For the text-containing cell, return its midpoint in [X, Y] coordinate format. 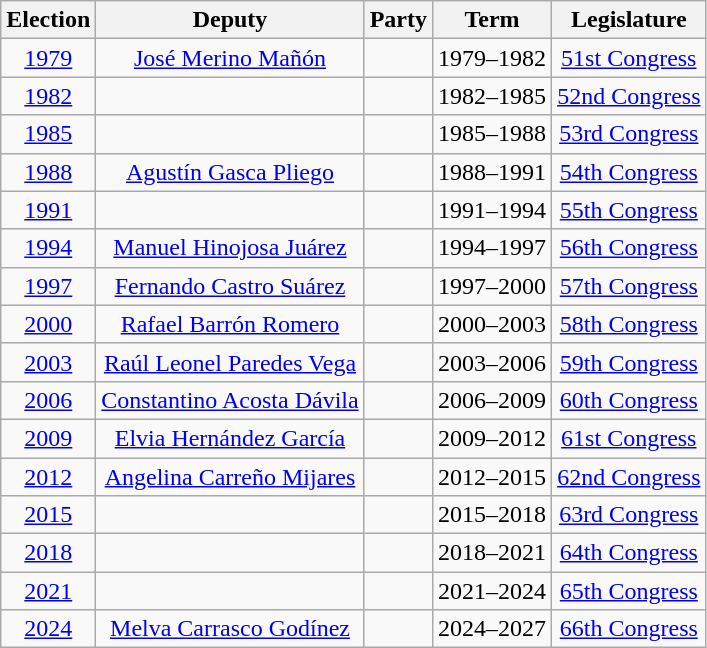
Fernando Castro Suárez [230, 286]
1994 [48, 248]
1985–1988 [492, 134]
Constantino Acosta Dávila [230, 400]
1988 [48, 172]
1991 [48, 210]
2003–2006 [492, 362]
1982–1985 [492, 96]
1991–1994 [492, 210]
Melva Carrasco Godínez [230, 629]
2018 [48, 553]
2009–2012 [492, 438]
Party [398, 20]
2015 [48, 515]
2018–2021 [492, 553]
Raúl Leonel Paredes Vega [230, 362]
Agustín Gasca Pliego [230, 172]
1979–1982 [492, 58]
Election [48, 20]
56th Congress [629, 248]
59th Congress [629, 362]
51st Congress [629, 58]
66th Congress [629, 629]
53rd Congress [629, 134]
2021–2024 [492, 591]
61st Congress [629, 438]
Term [492, 20]
54th Congress [629, 172]
60th Congress [629, 400]
2021 [48, 591]
2006 [48, 400]
65th Congress [629, 591]
2015–2018 [492, 515]
63rd Congress [629, 515]
2009 [48, 438]
2000–2003 [492, 324]
1997–2000 [492, 286]
José Merino Mañón [230, 58]
1988–1991 [492, 172]
2024 [48, 629]
55th Congress [629, 210]
1985 [48, 134]
2000 [48, 324]
57th Congress [629, 286]
Elvia Hernández García [230, 438]
62nd Congress [629, 477]
2006–2009 [492, 400]
2024–2027 [492, 629]
1997 [48, 286]
1994–1997 [492, 248]
2012 [48, 477]
Manuel Hinojosa Juárez [230, 248]
52nd Congress [629, 96]
64th Congress [629, 553]
Angelina Carreño Mijares [230, 477]
58th Congress [629, 324]
2012–2015 [492, 477]
Rafael Barrón Romero [230, 324]
1982 [48, 96]
Legislature [629, 20]
1979 [48, 58]
Deputy [230, 20]
2003 [48, 362]
